Return the [x, y] coordinate for the center point of the cell that contains the specified text.  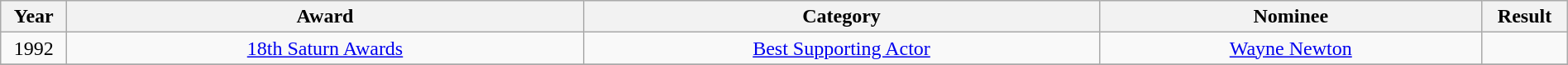
Result [1525, 17]
18th Saturn Awards [326, 48]
Category [842, 17]
Award [326, 17]
Year [34, 17]
Best Supporting Actor [842, 48]
Nominee [1291, 17]
1992 [34, 48]
Wayne Newton [1291, 48]
